Search for the cell housing the specified text and yield its (x, y) center coordinate. 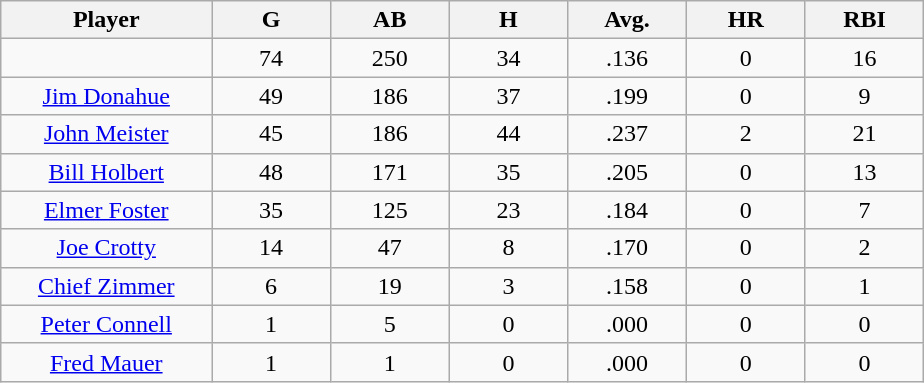
6 (272, 286)
Joe Crotty (106, 248)
Jim Donahue (106, 96)
Chief Zimmer (106, 286)
RBI (864, 20)
AB (390, 20)
3 (508, 286)
14 (272, 248)
13 (864, 172)
.205 (628, 172)
G (272, 20)
.237 (628, 134)
171 (390, 172)
Elmer Foster (106, 210)
.136 (628, 58)
21 (864, 134)
74 (272, 58)
47 (390, 248)
45 (272, 134)
.199 (628, 96)
.170 (628, 248)
H (508, 20)
34 (508, 58)
44 (508, 134)
Player (106, 20)
19 (390, 286)
16 (864, 58)
Fred Mauer (106, 362)
7 (864, 210)
8 (508, 248)
37 (508, 96)
HR (746, 20)
Bill Holbert (106, 172)
9 (864, 96)
John Meister (106, 134)
49 (272, 96)
.184 (628, 210)
Avg. (628, 20)
5 (390, 324)
125 (390, 210)
.158 (628, 286)
Peter Connell (106, 324)
250 (390, 58)
23 (508, 210)
48 (272, 172)
